Scan for the cell matching the given text and deliver its [X, Y] coordinate at center. 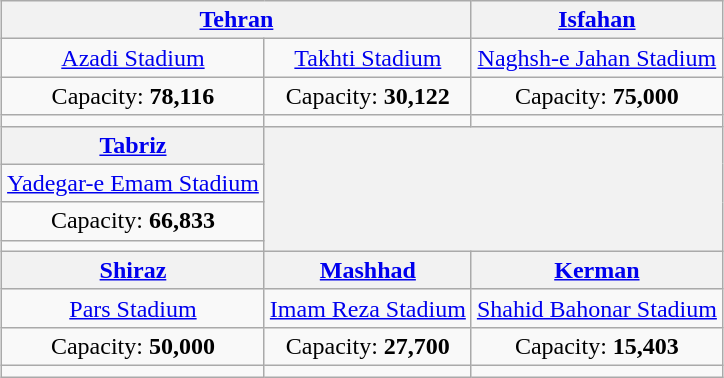
Capacity: 50,000 [134, 346]
Capacity: 27,700 [368, 346]
Naghsh-e Jahan Stadium [596, 58]
Capacity: 15,403 [596, 346]
Capacity: 78,116 [134, 96]
Shiraz [134, 270]
Takhti Stadium [368, 58]
Shahid Bahonar Stadium [596, 308]
Tabriz [134, 145]
Capacity: 75,000 [596, 96]
Azadi Stadium [134, 58]
Kerman [596, 270]
Isfahan [596, 20]
Imam Reza Stadium [368, 308]
Capacity: 66,833 [134, 221]
Mashhad [368, 270]
Pars Stadium [134, 308]
Capacity: 30,122 [368, 96]
Yadegar-e Emam Stadium [134, 183]
Tehran [237, 20]
